Detect which cell encompasses the target text, then output its [X, Y] center coordinate. 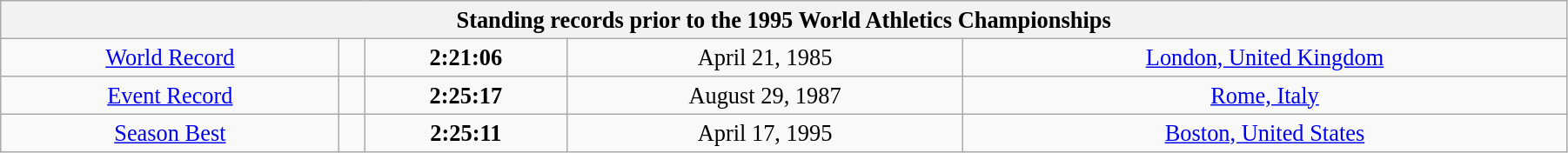
Event Record [171, 95]
2:25:17 [466, 95]
Rome, Italy [1265, 95]
August 29, 1987 [764, 95]
World Record [171, 57]
London, United Kingdom [1265, 57]
April 17, 1995 [764, 133]
Boston, United States [1265, 133]
April 21, 1985 [764, 57]
2:21:06 [466, 57]
Standing records prior to the 1995 World Athletics Championships [784, 19]
Season Best [171, 133]
2:25:11 [466, 133]
